Locate the cell with the specified text and output its (X, Y) center coordinate. 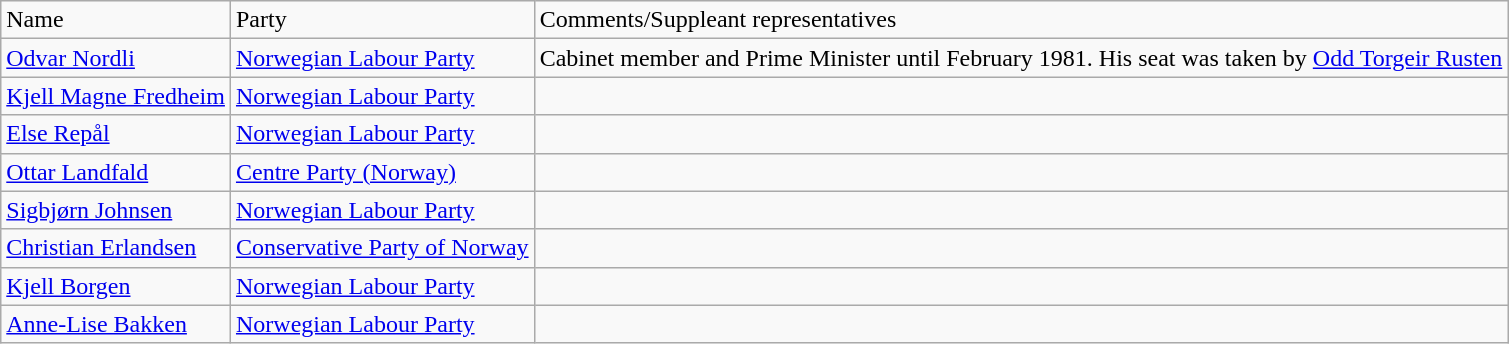
Kjell Borgen (116, 286)
Sigbjørn Johnsen (116, 210)
Kjell Magne Fredheim (116, 96)
Comments/Suppleant representatives (1021, 20)
Odvar Nordli (116, 58)
Christian Erlandsen (116, 248)
Anne-Lise Bakken (116, 324)
Centre Party (Norway) (382, 172)
Ottar Landfald (116, 172)
Name (116, 20)
Cabinet member and Prime Minister until February 1981. His seat was taken by Odd Torgeir Rusten (1021, 58)
Conservative Party of Norway (382, 248)
Else Repål (116, 134)
Party (382, 20)
